Scan for the cell matching the given text and deliver its (X, Y) coordinate at center. 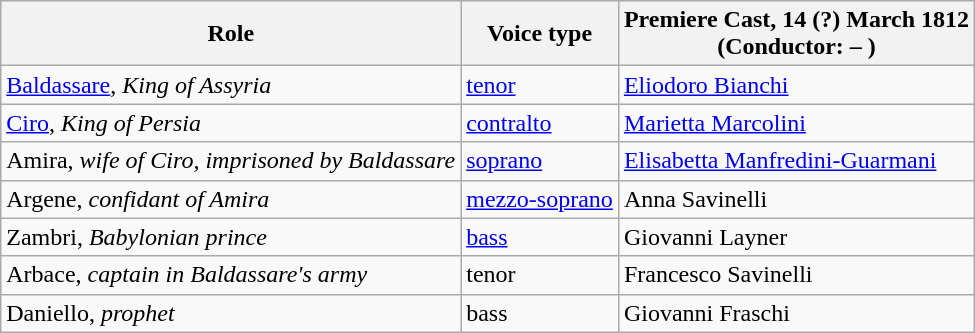
Amira, wife of Ciro, imprisoned by Baldassare (231, 161)
Ciro, King of Persia (231, 123)
Eliodoro Bianchi (796, 85)
Giovanni Fraschi (796, 313)
Giovanni Layner (796, 237)
Anna Savinelli (796, 199)
Francesco Savinelli (796, 275)
Zambri, Babylonian prince (231, 237)
Role (231, 34)
Premiere Cast, 14 (?) March 1812 (Conductor: – ) (796, 34)
Marietta Marcolini (796, 123)
Daniello, prophet (231, 313)
Voice type (540, 34)
soprano (540, 161)
contralto (540, 123)
mezzo-soprano (540, 199)
Baldassare, King of Assyria (231, 85)
Argene, confidant of Amira (231, 199)
Elisabetta Manfredini-Guarmani (796, 161)
Arbace, captain in Baldassare's army (231, 275)
